Return the [X, Y] coordinate for the center point of the cell that contains the specified text.  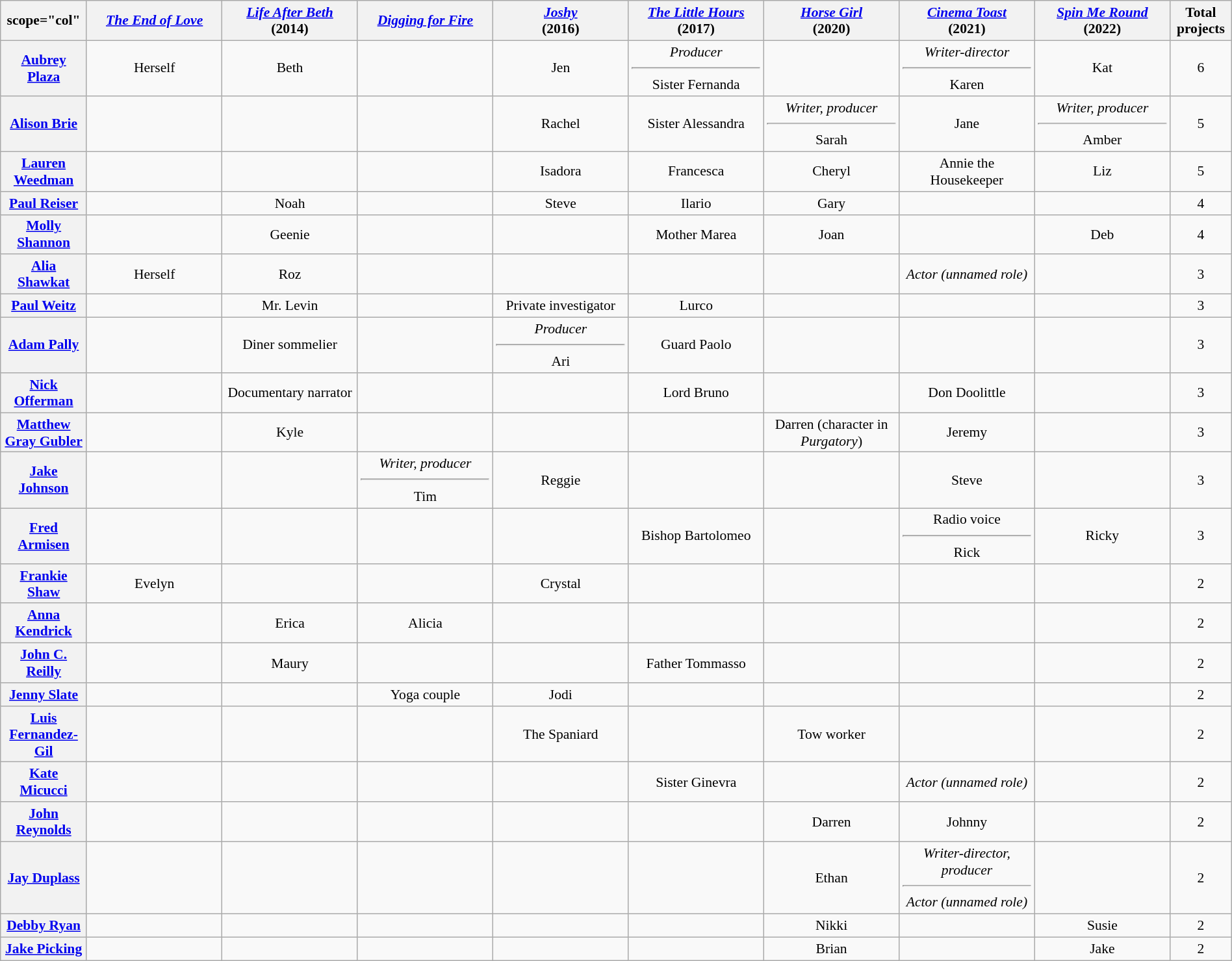
Erica [290, 624]
Horse Girl(2020) [831, 21]
Producer Sister Fernanda [696, 68]
Jane [967, 124]
Lurco [696, 306]
Ilario [696, 203]
Writer, producer Amber [1102, 124]
Alia Shawkat [44, 274]
Spin Me Round(2022) [1102, 21]
Writer, producer Sarah [831, 124]
Fred Armisen [44, 536]
Kat [1102, 68]
Matthew Gray Gubler [44, 433]
Private investigator [561, 306]
Brian [831, 949]
scope="col" [44, 21]
Ethan [831, 877]
Paul Reiser [44, 203]
Mr. Levin [290, 306]
Jake Johnson [44, 480]
Annie the Housekeeper [967, 172]
Bishop Bartolomeo [696, 536]
Nikki [831, 926]
Kyle [290, 433]
Liz [1102, 172]
Johnny [967, 821]
Ricky [1102, 536]
Mother Marea [696, 234]
Lord Bruno [696, 392]
Maury [290, 663]
Darren [831, 821]
Father Tommasso [696, 663]
Digging for Fire [425, 21]
Debby Ryan [44, 926]
Nick Offerman [44, 392]
Isadora [561, 172]
Noah [290, 203]
Jake [1102, 949]
Lauren Weedman [44, 172]
Tow worker [831, 734]
Jay Duplass [44, 877]
Radio voice Rick [967, 536]
Jen [561, 68]
Jake Picking [44, 949]
Deb [1102, 234]
Alicia [425, 624]
Jodi [561, 695]
Jeremy [967, 433]
Beth [290, 68]
Alison Brie [44, 124]
Gary [831, 203]
Molly Shannon [44, 234]
Cheryl [831, 172]
Roz [290, 274]
The Little Hours(2017) [696, 21]
John C. Reilly [44, 663]
Sister Ginevra [696, 782]
Susie [1102, 926]
The End of Love [154, 21]
Anna Kendrick [44, 624]
Yoga couple [425, 695]
Luis Fernandez-Gil [44, 734]
Crystal [561, 583]
The Spaniard [561, 734]
Sister Alessandra [696, 124]
Darren (character in Purgatory) [831, 433]
Evelyn [154, 583]
Adam Pally [44, 345]
Kate Micucci [44, 782]
Total projects [1201, 21]
Guard Paolo [696, 345]
Producer Ari [561, 345]
Writer-director Karen [967, 68]
Joshy(2016) [561, 21]
Writer, producer Tim [425, 480]
Frankie Shaw [44, 583]
Cinema Toast(2021) [967, 21]
Jenny Slate [44, 695]
6 [1201, 68]
Diner sommelier [290, 345]
Geenie [290, 234]
Paul Weitz [44, 306]
Writer-director, producer Actor (unnamed role) [967, 877]
John Reynolds [44, 821]
Joan [831, 234]
Aubrey Plaza [44, 68]
Don Doolittle [967, 392]
Francesca [696, 172]
Life After Beth(2014) [290, 21]
Reggie [561, 480]
Rachel [561, 124]
Documentary narrator [290, 392]
